Extract the (X, Y) coordinate from the center of the cell holding the provided text.  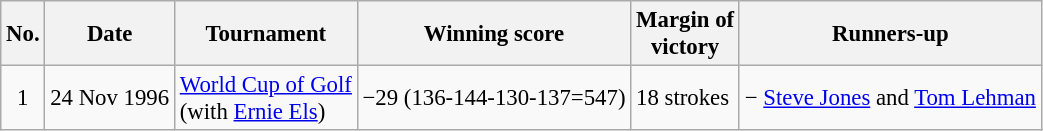
24 Nov 1996 (110, 98)
Runners-up (890, 34)
World Cup of Golf(with Ernie Els) (266, 98)
− Steve Jones and Tom Lehman (890, 98)
18 strokes (686, 98)
Margin ofvictory (686, 34)
Tournament (266, 34)
−29 (136-144-130-137=547) (494, 98)
1 (23, 98)
Date (110, 34)
No. (23, 34)
Winning score (494, 34)
